Output the (x, y) coordinate of the center of the cell containing the given text.  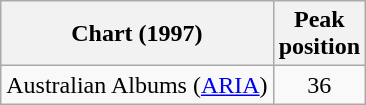
Chart (1997) (137, 34)
36 (319, 85)
Peakposition (319, 34)
Australian Albums (ARIA) (137, 85)
